Capture the cell that displays the provided text and extract its (x, y) central coordinate. 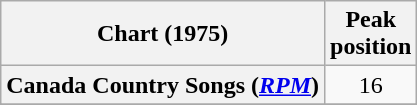
16 (371, 85)
Canada Country Songs (RPM) (163, 85)
Chart (1975) (163, 34)
Peak position (371, 34)
